Provide the (x, y) coordinate of the cell's center where the given text is located.  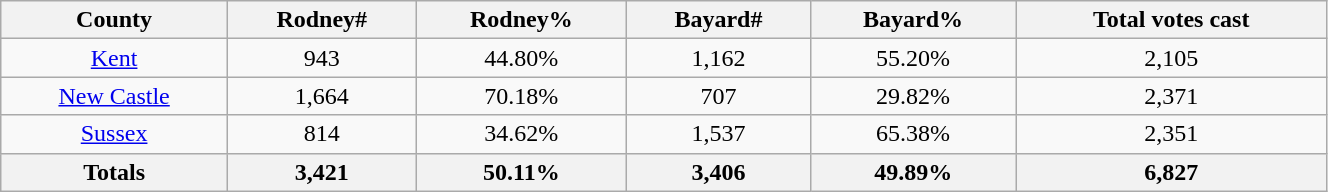
34.62% (522, 134)
2,105 (1171, 58)
Total votes cast (1171, 20)
29.82% (913, 96)
Bayard% (913, 20)
Totals (114, 172)
1,162 (719, 58)
55.20% (913, 58)
6,827 (1171, 172)
814 (322, 134)
3,406 (719, 172)
New Castle (114, 96)
3,421 (322, 172)
1,664 (322, 96)
2,351 (1171, 134)
44.80% (522, 58)
Bayard# (719, 20)
Sussex (114, 134)
Rodney# (322, 20)
Kent (114, 58)
50.11% (522, 172)
49.89% (913, 172)
County (114, 20)
707 (719, 96)
1,537 (719, 134)
65.38% (913, 134)
Rodney% (522, 20)
70.18% (522, 96)
943 (322, 58)
2,371 (1171, 96)
